Search for the cell housing the specified text and yield its [x, y] center coordinate. 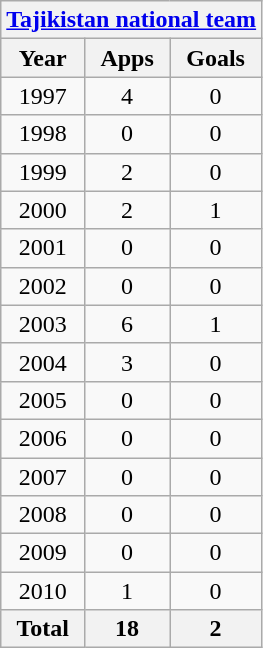
2003 [43, 324]
Tajikistan national team [132, 20]
Total [43, 629]
4 [128, 96]
Apps [128, 58]
Year [43, 58]
2008 [43, 515]
Goals [216, 58]
2006 [43, 438]
2004 [43, 362]
2001 [43, 248]
3 [128, 362]
2010 [43, 591]
2007 [43, 477]
1998 [43, 134]
2009 [43, 553]
2000 [43, 210]
2002 [43, 286]
1999 [43, 172]
18 [128, 629]
1997 [43, 96]
6 [128, 324]
2005 [43, 400]
